Detect which cell encompasses the target text, then output its (X, Y) center coordinate. 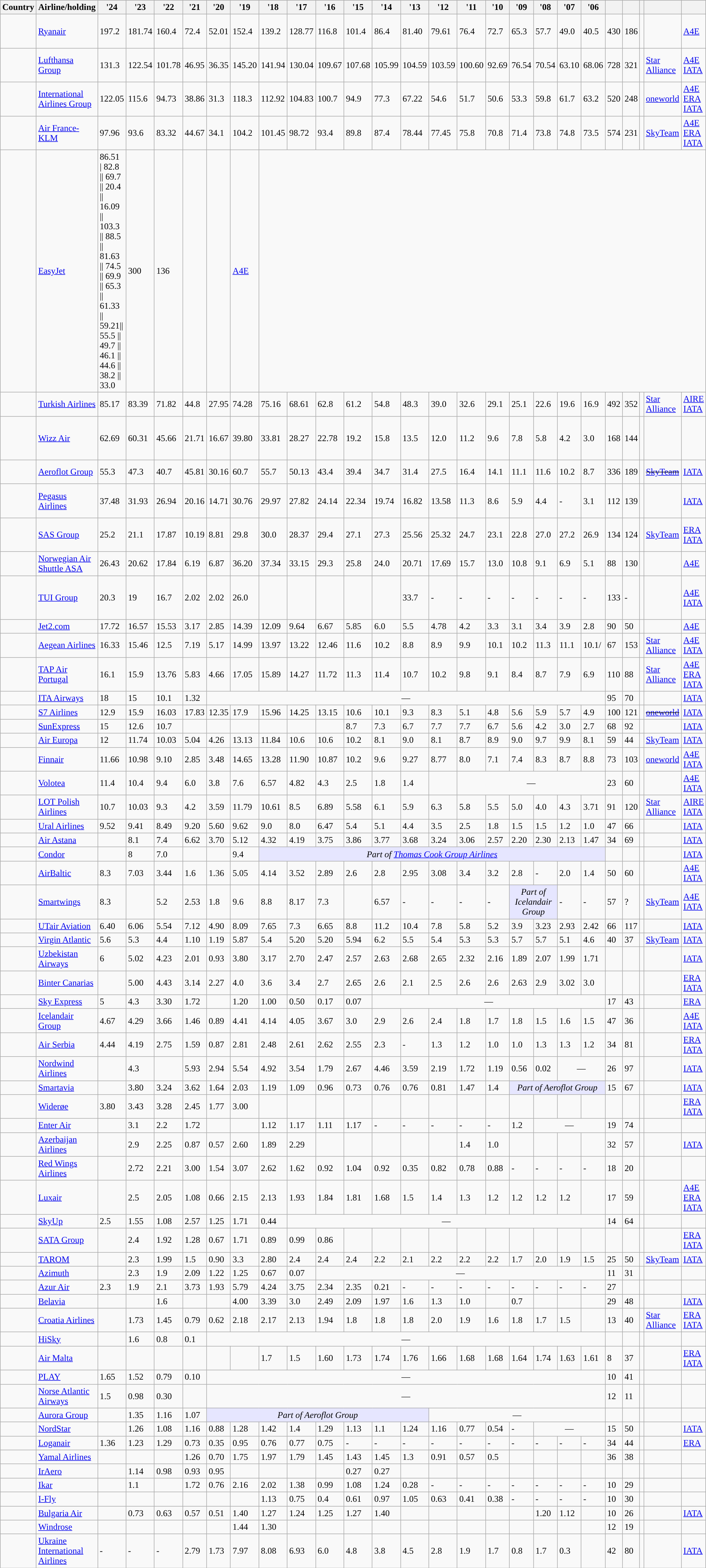
3.52 (302, 873)
74.8 (569, 133)
2.17 (273, 1320)
27.5 (443, 472)
33.81 (273, 438)
124 (631, 535)
Country (18, 7)
14.71 (218, 501)
8.5 (302, 807)
130.04 (302, 65)
4.29 (140, 1021)
3.43 (140, 1107)
5.79 (245, 1287)
1.35 (140, 1415)
29.4 (329, 535)
10.8 (521, 564)
1.61 (593, 1358)
33.7 (415, 597)
Norwegian Air Shuttle ASA (67, 564)
5.58 (358, 807)
'11 (471, 7)
17.84 (168, 564)
93.4 (329, 133)
36.20 (245, 564)
0.3 (569, 1551)
5.83 (195, 674)
2.47 (329, 959)
EasyJet (67, 271)
6.87 (218, 564)
21.71 (195, 438)
9.8 (471, 674)
72.4 (195, 31)
231 (631, 133)
1.54 (218, 1168)
104.59 (415, 65)
73.8 (546, 133)
2.53 (195, 902)
101.4 (358, 31)
'06 (593, 7)
1.62 (302, 1168)
3.48 (218, 759)
Belavia (67, 1301)
Sky Express (67, 1002)
24.0 (386, 564)
109.67 (329, 65)
103.59 (443, 65)
8.81 (218, 535)
77.45 (443, 133)
15.89 (273, 674)
16.9 (593, 404)
60.31 (140, 438)
25.2 (112, 535)
Ukraine International Airlines (67, 1551)
73.5 (593, 133)
1.30 (273, 1527)
10.19 (195, 535)
92.69 (497, 65)
6.89 (329, 807)
25.32 (443, 535)
8.77 (443, 759)
32.6 (471, 404)
5 (112, 1002)
27 (614, 1287)
30 (631, 1499)
0.82 (443, 1168)
0.56 (521, 1068)
90 (614, 627)
5.60 (218, 826)
112.92 (273, 99)
Azimuth (67, 1273)
9.52 (112, 826)
0.1 (195, 1339)
3.70 (218, 840)
122.54 (140, 65)
43.4 (329, 472)
14.99 (245, 645)
0.86 (329, 1240)
71.4 (521, 133)
4.5 (415, 1551)
29.97 (273, 501)
15.7 (471, 564)
3.77 (386, 840)
20.62 (140, 564)
Turkish Airlines (67, 404)
27.3 (386, 535)
0.54 (497, 1429)
Widerøe (67, 1107)
2.32 (471, 959)
31.3 (218, 99)
Ryanair (67, 31)
2.07 (546, 959)
2.01 (195, 959)
78.44 (415, 133)
0.38 (497, 1499)
Azerbaijan Airlines (67, 1144)
75.16 (273, 404)
2.19 (443, 1068)
Azur Air (67, 1287)
Air France-KLM (67, 133)
13.58 (443, 501)
133 (614, 597)
68 (614, 726)
93.6 (140, 133)
UTair Aviation (67, 926)
3.23 (546, 926)
15.8 (386, 438)
16.7 (168, 597)
3.6 (273, 983)
8.08 (273, 1551)
Bulgaria Air (67, 1513)
'17 (302, 7)
0.51 (218, 1513)
2.55 (358, 1045)
45.81 (195, 472)
ITA Airways (67, 698)
29.3 (329, 564)
2.42 (593, 926)
1.44 (245, 1527)
12.09 (273, 627)
0.17 (329, 1002)
13.0 (497, 564)
54.6 (443, 99)
5.02 (140, 959)
40.5 (593, 31)
60.7 (245, 472)
3.62 (195, 1088)
25.56 (415, 535)
7.9 (569, 674)
13 (614, 1320)
'18 (273, 7)
41 (631, 1377)
10.98 (140, 759)
110 (614, 674)
48 (631, 1301)
3.67 (329, 1021)
4.24 (273, 1287)
'13 (415, 7)
139 (631, 501)
5.00 (140, 983)
7.6 (245, 783)
6.06 (140, 926)
112 (614, 501)
130 (631, 564)
29.8 (245, 535)
80 (631, 1551)
22.78 (329, 438)
134 (614, 535)
12.46 (329, 645)
55.7 (273, 472)
20.71 (415, 564)
97.96 (112, 133)
12.35 (218, 712)
8.49 (168, 826)
22.8 (521, 535)
28.37 (302, 535)
6.19 (195, 564)
2.94 (218, 1068)
2.21 (168, 1168)
'08 (546, 7)
104.2 (245, 133)
4.32 (273, 840)
131.3 (112, 65)
30.0 (273, 535)
9.20 (195, 826)
1.32 (195, 698)
19.74 (386, 501)
0.10 (195, 1377)
3.54 (302, 1068)
5.85 (358, 627)
4.46 (386, 1068)
53.3 (521, 99)
15.46 (140, 645)
74 (631, 1125)
3.66 (168, 1021)
0.96 (329, 1088)
30.76 (245, 501)
16.67 (218, 438)
0.30 (168, 1396)
33.15 (302, 564)
79.61 (443, 31)
Aeroflot Group (67, 472)
0.7 (521, 1301)
12.9 (112, 712)
Condor (67, 854)
4.67 (112, 1021)
2.48 (273, 1045)
492 (614, 404)
40.7 (168, 472)
19.6 (569, 404)
0.90 (218, 1259)
3.07 (245, 1168)
2.72 (140, 1168)
37.48 (112, 501)
1.76 (415, 1358)
4.82 (302, 783)
26.94 (168, 501)
31.93 (140, 501)
64 (631, 1221)
Loganair (67, 1443)
39.4 (358, 472)
1.65 (112, 1377)
1.11 (329, 1125)
14 (614, 1221)
100 (614, 712)
3.68 (415, 840)
SkyUp (67, 1221)
11.90 (302, 759)
1.09 (302, 1088)
Air Europa (67, 740)
75.8 (471, 133)
5.87 (245, 940)
36.35 (218, 65)
122.05 (112, 99)
17.83 (195, 712)
13.76 (168, 674)
3.30 (168, 1002)
70.54 (546, 65)
19.2 (358, 438)
25.1 (521, 404)
Volotea (67, 783)
2.75 (168, 1045)
HiSky (67, 1339)
8.6 (497, 501)
NordStar (67, 1429)
11.66 (112, 759)
76.54 (521, 65)
103 (631, 759)
6.2 (386, 940)
300 (140, 271)
3.5 (443, 826)
17.87 (168, 535)
2.35 (358, 1287)
101.78 (168, 65)
52.01 (218, 31)
3.2 (497, 873)
2.95 (415, 873)
181.74 (140, 31)
23 (614, 783)
13.97 (273, 645)
17.05 (245, 674)
25.8 (358, 564)
1.66 (443, 1358)
24.7 (471, 535)
1.77 (218, 1107)
20 (631, 1168)
'12 (443, 7)
7.19 (195, 645)
2.05 (168, 1197)
43 (631, 1002)
7.03 (140, 873)
13.5 (415, 438)
91 (614, 807)
TAROM (67, 1259)
2.89 (329, 873)
0.81 (443, 1088)
83.32 (168, 133)
118.3 (245, 99)
62.8 (329, 404)
520 (614, 99)
160.4 (168, 31)
9.64 (302, 627)
101.45 (273, 133)
0.5 (497, 1457)
Airline/holding (67, 7)
3.44 (168, 873)
321 (631, 65)
9.41 (140, 826)
248 (631, 99)
73 (614, 759)
'10 (497, 7)
2.45 (195, 1107)
2.79 (195, 1551)
77.3 (386, 99)
Air Astana (67, 840)
I-Fly (67, 1499)
4.92 (273, 1068)
1.22 (218, 1273)
153 (631, 645)
121 (631, 712)
24.14 (329, 501)
17.9 (245, 712)
5.94 (358, 940)
IrAero (67, 1471)
Enter Air (67, 1125)
116.8 (329, 31)
3.14 (195, 983)
2.25 (168, 1144)
Aurora Group (67, 1415)
14.25 (302, 712)
8.17 (302, 902)
141.94 (273, 65)
2.30 (546, 840)
Croatia Airlines (67, 1320)
1.00 (273, 1002)
120 (631, 807)
8.4 (521, 674)
15.96 (273, 712)
1.43 (358, 1457)
'15 (358, 7)
1.38 (302, 1485)
4.90 (218, 926)
61.2 (358, 404)
11.72 (329, 674)
Part of Thomas Cook Group Airlines (432, 854)
9.27 (415, 759)
68.61 (302, 404)
50.6 (497, 99)
3.73 (195, 1287)
50.13 (302, 472)
2.67 (358, 1068)
128.77 (302, 31)
1.42 (273, 1429)
117 (631, 926)
2.29 (302, 1144)
4.23 (168, 959)
27.0 (546, 535)
76.4 (471, 31)
Virgin Atlantic (67, 940)
Red Wings Airlines (67, 1168)
0.41 (471, 1499)
4.66 (218, 674)
Jet2.com (67, 627)
69 (631, 840)
6.1 (386, 807)
1.63 (569, 1358)
6.62 (195, 840)
3.86 (358, 840)
70.8 (497, 133)
13.15 (329, 712)
3.28 (168, 1107)
42 (614, 1551)
0.50 (302, 1002)
105.99 (386, 65)
0.4 (329, 1499)
TUI Group (67, 597)
2.15 (245, 1197)
57.7 (546, 31)
98.72 (302, 133)
'16 (329, 7)
1.14 (140, 1471)
2.60 (245, 1144)
TAP Air Portugal (67, 674)
7.97 (245, 1551)
115.6 (140, 99)
5.12 (245, 840)
14.39 (245, 627)
27.82 (302, 501)
16.4 (471, 472)
13.22 (302, 645)
'24 (112, 7)
17.69 (443, 564)
47.3 (140, 472)
12.6 (140, 726)
2.27 (218, 983)
1.55 (140, 1221)
430 (614, 31)
81 (631, 1045)
3.71 (593, 807)
104.83 (302, 99)
7.65 (273, 926)
15.53 (168, 627)
PLAY (67, 1377)
6.47 (329, 826)
'20 (218, 7)
10.1/ (593, 645)
71.82 (168, 404)
4.78 (443, 627)
34.1 (218, 133)
1.59 (195, 1045)
37.34 (273, 564)
63.10 (569, 65)
Windrose (67, 1527)
12.5 (168, 645)
0.44 (273, 1221)
8.09 (245, 926)
29.1 (497, 404)
0.21 (386, 1287)
2.03 (245, 1088)
26.0 (245, 597)
Ikar (67, 1485)
97 (631, 1068)
28.27 (302, 438)
International Airlines Group (67, 99)
0.61 (358, 1499)
63.2 (593, 99)
10.87 (329, 759)
Norse Atlantic Airways (67, 1396)
38.86 (195, 99)
95 (614, 698)
136 (168, 271)
'07 (569, 7)
7.0 (168, 854)
94.9 (358, 99)
65.3 (521, 31)
1.92 (168, 1240)
SunExpress (67, 726)
11.84 (273, 740)
Pegasus Airlines (67, 501)
11.79 (245, 807)
Nordwind Airlines (67, 1068)
4.6 (593, 940)
Air Malta (67, 1358)
31.4 (415, 472)
4.41 (245, 1021)
55.3 (112, 472)
100.60 (471, 65)
145.20 (245, 65)
34.7 (386, 472)
46.95 (195, 65)
Icelandair Group (67, 1021)
54.8 (386, 404)
27.2 (569, 535)
62.69 (112, 438)
LOT Polish Airlines (67, 807)
31 (631, 1273)
1.04 (358, 1168)
1.60 (329, 1358)
2.70 (302, 959)
83.39 (140, 404)
'14 (386, 7)
12.0 (443, 438)
3.06 (471, 840)
39.80 (245, 438)
45.66 (168, 438)
2.18 (245, 1320)
1.94 (329, 1320)
6.67 (329, 627)
3.39 (273, 1301)
144 (631, 438)
59.8 (546, 99)
49.0 (569, 31)
51.7 (471, 99)
6 (112, 959)
Binter Canarias (67, 983)
89.8 (358, 133)
0.97 (386, 1499)
30.16 (218, 472)
'19 (245, 7)
1.84 (329, 1197)
SATA Group (67, 1240)
27.1 (358, 535)
32 (614, 1144)
Aegean Airlines (67, 645)
4.05 (302, 1021)
94.73 (168, 99)
3.02 (569, 983)
11.74 (140, 740)
6.93 (302, 1551)
26.43 (112, 564)
5.0 (521, 807)
14.1 (497, 472)
72.7 (497, 31)
9.10 (168, 759)
2.61 (302, 1045)
3.08 (443, 873)
16.57 (140, 627)
2.80 (273, 1259)
27.95 (218, 404)
81.40 (415, 31)
'09 (521, 7)
68.06 (593, 65)
4.26 (218, 740)
Smartwings (67, 902)
'22 (168, 7)
6.3 (443, 807)
S7 Airlines (67, 712)
10.61 (273, 807)
23.1 (497, 535)
SAS Group (67, 535)
14.65 (245, 759)
Air Serbia (67, 1045)
5.93 (195, 1068)
9.7 (546, 740)
1.05 (415, 1499)
5.05 (245, 873)
22.34 (358, 501)
92 (631, 726)
20.16 (195, 501)
2.81 (245, 1045)
39.0 (443, 404)
4.00 (245, 1301)
AirBaltic (67, 873)
100.7 (329, 99)
7.1 (497, 759)
21.1 (140, 535)
574 (614, 133)
13.13 (245, 740)
87.4 (386, 133)
16.03 (168, 712)
6.65 (329, 926)
61.7 (569, 99)
Uzbekistan Airways (67, 959)
1.10 (195, 940)
Finnair (67, 759)
197.2 (112, 31)
2.34 (329, 1287)
7.12 (195, 926)
13.28 (273, 759)
5.17 (218, 645)
168 (614, 438)
85.17 (112, 404)
16.1 (112, 674)
4.9 (593, 712)
17.72 (112, 627)
1.07 (195, 1415)
Lufthansa Group (67, 65)
16.82 (415, 501)
26.9 (593, 535)
48.3 (415, 404)
Wizz Air (67, 438)
2.93 (569, 926)
0.66 (218, 1197)
0.02 (546, 1068)
Ural Airlines (67, 826)
4.43 (168, 983)
2.20 (521, 840)
74.28 (245, 404)
0.62 (218, 1320)
44.67 (195, 133)
Smartavia (67, 1088)
336 (614, 472)
44.8 (195, 404)
152.4 (245, 31)
'21 (195, 7)
22.6 (546, 404)
0.78 (471, 1168)
20.3 (112, 597)
2.49 (329, 1301)
86.4 (386, 31)
5.04 (195, 740)
1.52 (140, 1377)
4.44 (112, 1045)
2.68 (415, 959)
70 (631, 698)
352 (631, 404)
67.22 (415, 99)
1.81 (358, 1197)
1.23 (140, 1443)
9.62 (245, 826)
107.68 (358, 65)
? (631, 902)
189 (631, 472)
Luxair (67, 1197)
16.33 (112, 645)
'23 (140, 7)
Yamal Airlines (67, 1457)
728 (614, 65)
Part of Icelandair Group (534, 902)
139.2 (273, 31)
0.28 (415, 1485)
38 (631, 1457)
6.40 (112, 926)
0.91 (443, 1457)
0.70 (218, 1457)
1.75 (245, 1457)
1.46 (195, 1021)
186 (631, 31)
14.27 (302, 674)
25 (614, 1259)
